Output the (x, y) coordinate of the center of the cell containing the given text.  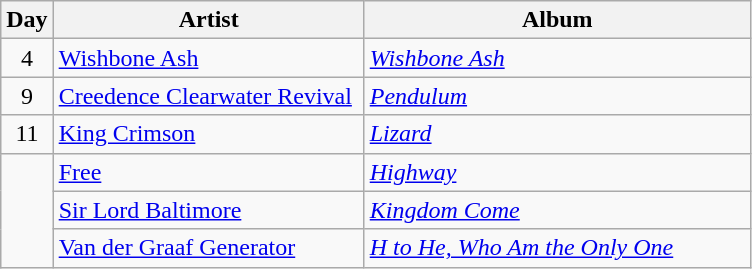
Album (557, 20)
King Crimson (208, 134)
Free (208, 172)
H to He, Who Am the Only One (557, 248)
Day (27, 20)
9 (27, 96)
Creedence Clearwater Revival (208, 96)
Sir Lord Baltimore (208, 210)
11 (27, 134)
4 (27, 58)
Pendulum (557, 96)
Artist (208, 20)
Lizard (557, 134)
Van der Graaf Generator (208, 248)
Kingdom Come (557, 210)
Highway (557, 172)
